For the text-containing cell, return its midpoint in (x, y) coordinate format. 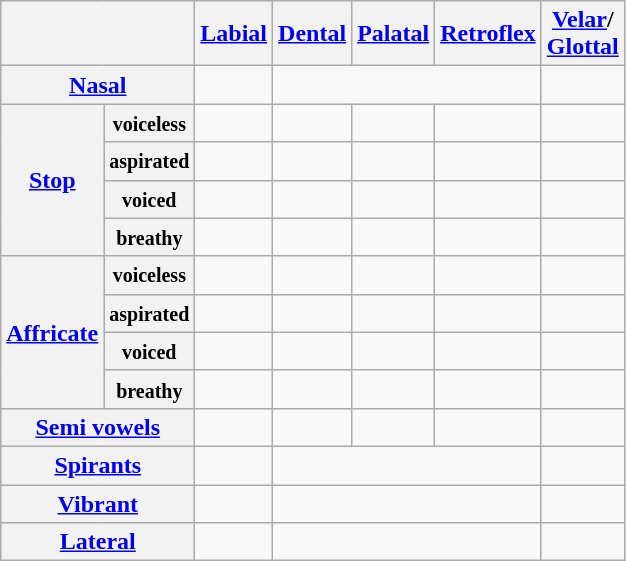
Semi vowels (98, 427)
Velar/Glottal (582, 34)
Vibrant (98, 503)
Lateral (98, 542)
Affricate (52, 332)
Labial (234, 34)
Dental (312, 34)
Nasal (98, 85)
Stop (52, 180)
Palatal (394, 34)
Retroflex (488, 34)
Spirants (98, 465)
